Identify which cell holds the provided text, then report its (X, Y) central coordinate. 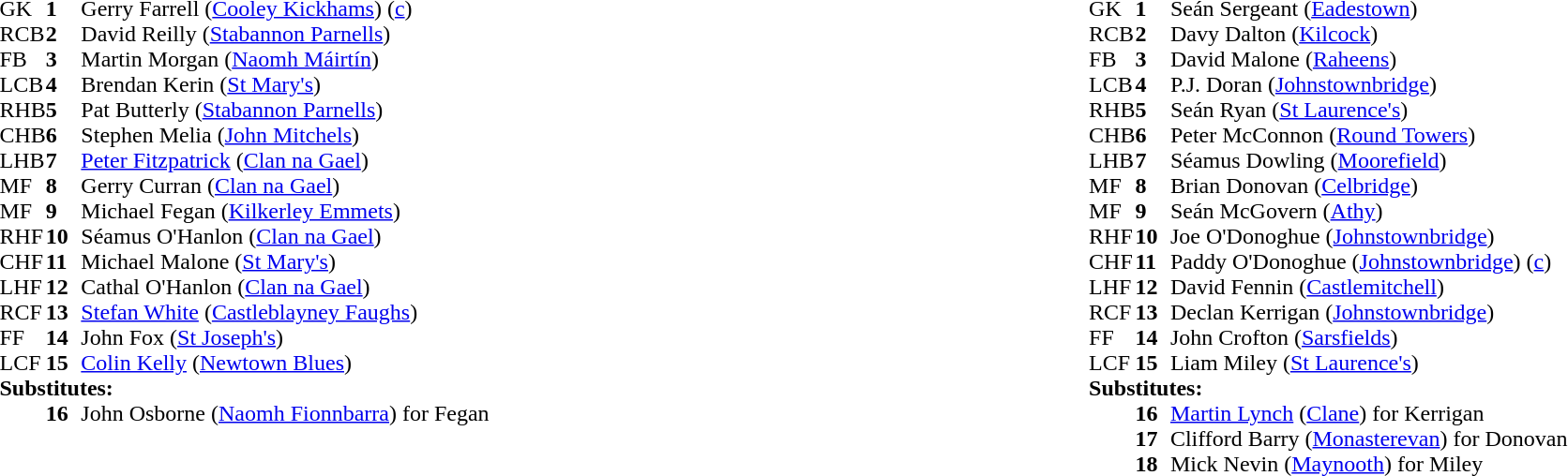
17 (1153, 439)
Pat Butterly (Stabannon Parnells) (285, 111)
Peter McConnon (Round Towers) (1369, 135)
Liam Miley (St Laurence's) (1369, 364)
Michael Malone (St Mary's) (285, 262)
Seán McGovern (Athy) (1369, 212)
Séamus O'Hanlon (Clan na Gael) (285, 236)
David Reilly (Stabannon Parnells) (285, 34)
Peter Fitzpatrick (Clan na Gael) (285, 161)
Davy Dalton (Kilcock) (1369, 34)
John Osborne (Naomh Fionnbarra) for Fegan (285, 414)
David Fennin (Castlemitchell) (1369, 287)
Stefan White (Castleblayney Faughs) (285, 313)
Martin Lynch (Clane) for Kerrigan (1369, 414)
John Fox (St Joseph's) (285, 337)
Stephen Melia (John Mitchels) (285, 135)
Gerry Curran (Clan na Gael) (285, 186)
Clifford Barry (Monasterevan) for Donovan (1369, 439)
John Crofton (Sarsfields) (1369, 337)
Seán Ryan (St Laurence's) (1369, 111)
Brendan Kerin (St Mary's) (285, 84)
David Malone (Raheens) (1369, 60)
Colin Kelly (Newtown Blues) (285, 364)
Brian Donovan (Celbridge) (1369, 186)
Declan Kerrigan (Johnstownbridge) (1369, 313)
Cathal O'Hanlon (Clan na Gael) (285, 287)
Paddy O'Donoghue (Johnstownbridge) (c) (1369, 262)
Séamus Dowling (Moorefield) (1369, 161)
P.J. Doran (Johnstownbridge) (1369, 84)
Joe O'Donoghue (Johnstownbridge) (1369, 236)
Martin Morgan (Naomh Máirtín) (285, 60)
Michael Fegan (Kilkerley Emmets) (285, 212)
